Capture the cell that displays the provided text and extract its (x, y) central coordinate. 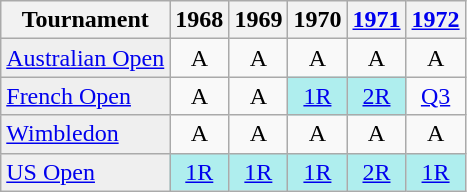
1970 (318, 20)
Tournament (86, 20)
1969 (258, 20)
Wimbledon (86, 134)
1971 (376, 20)
French Open (86, 96)
US Open (86, 172)
1968 (200, 20)
Australian Open (86, 58)
Q3 (436, 96)
1972 (436, 20)
